Return (x, y) of the center of cell containing provided text 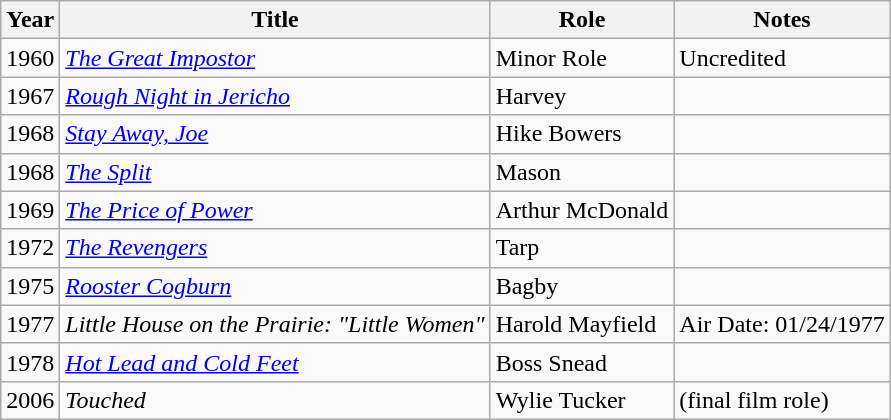
Harvey (582, 96)
1969 (30, 210)
Role (582, 20)
The Revengers (275, 248)
Little House on the Prairie: "Little Women" (275, 324)
Hike Bowers (582, 134)
Stay Away, Joe (275, 134)
(final film role) (782, 400)
Hot Lead and Cold Feet (275, 362)
Mason (582, 172)
Title (275, 20)
Notes (782, 20)
1975 (30, 286)
1977 (30, 324)
Tarp (582, 248)
Rough Night in Jericho (275, 96)
1978 (30, 362)
Year (30, 20)
Harold Mayfield (582, 324)
2006 (30, 400)
Bagby (582, 286)
Boss Snead (582, 362)
1972 (30, 248)
Wylie Tucker (582, 400)
Minor Role (582, 58)
Uncredited (782, 58)
Touched (275, 400)
1960 (30, 58)
The Price of Power (275, 210)
The Great Impostor (275, 58)
Rooster Cogburn (275, 286)
Arthur McDonald (582, 210)
1967 (30, 96)
Air Date: 01/24/1977 (782, 324)
The Split (275, 172)
